Scan for the cell matching the given text and deliver its (x, y) coordinate at center. 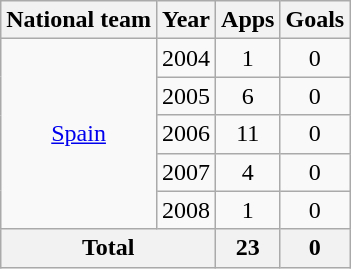
2005 (186, 96)
Goals (315, 20)
6 (248, 96)
2008 (186, 210)
Spain (79, 134)
Year (186, 20)
11 (248, 134)
Apps (248, 20)
4 (248, 172)
2007 (186, 172)
2006 (186, 134)
23 (248, 248)
Total (108, 248)
National team (79, 20)
2004 (186, 58)
